Locate the cell with the specified text and output its (x, y) center coordinate. 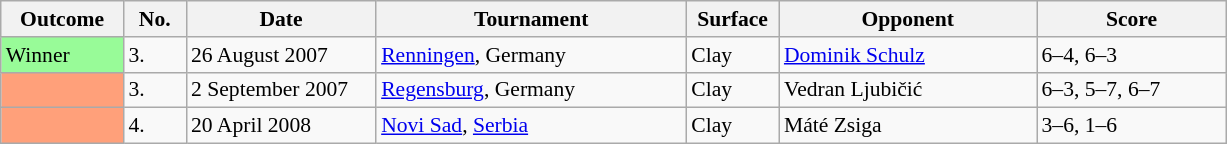
6–3, 5–7, 6–7 (1131, 90)
Date (281, 19)
No. (154, 19)
26 August 2007 (281, 55)
2 September 2007 (281, 90)
Outcome (62, 19)
Regensburg, Germany (531, 90)
Score (1131, 19)
Vedran Ljubičić (908, 90)
6–4, 6–3 (1131, 55)
Máté Zsiga (908, 126)
20 April 2008 (281, 126)
Opponent (908, 19)
4. (154, 126)
Winner (62, 55)
Dominik Schulz (908, 55)
Surface (732, 19)
Novi Sad, Serbia (531, 126)
3–6, 1–6 (1131, 126)
Renningen, Germany (531, 55)
Tournament (531, 19)
